For the text-containing cell, return its midpoint in [X, Y] coordinate format. 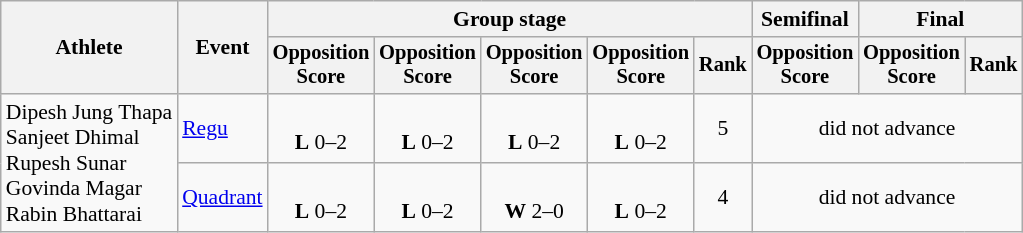
Group stage [510, 19]
Dipesh Jung ThapaSanjeet DhimalRupesh SunarGovinda MagarRabin Bhattarai [89, 163]
4 [723, 198]
W 2–0 [534, 198]
Athlete [89, 48]
Quadrant [222, 198]
Event [222, 48]
Regu [222, 128]
Semifinal [806, 19]
Final [940, 19]
5 [723, 128]
